Output the [x, y] coordinate of the center of the cell containing the given text.  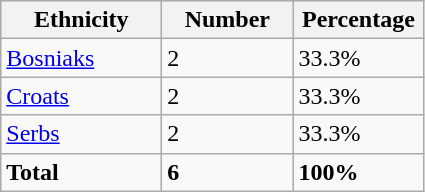
Ethnicity [82, 20]
6 [228, 172]
Bosniaks [82, 58]
100% [358, 172]
Total [82, 172]
Percentage [358, 20]
Number [228, 20]
Serbs [82, 134]
Croats [82, 96]
